From the cell containing the given text, extract its center point as [x, y] coordinate. 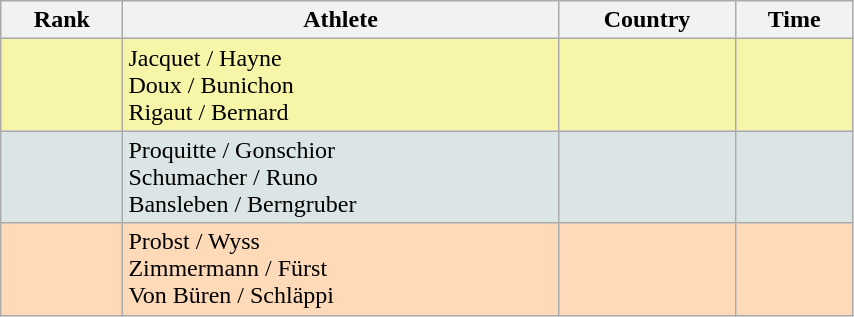
Jacquet / Hayne Doux / BunichonRigaut / Bernard [340, 85]
Country [647, 20]
Probst / WyssZimmermann / FürstVon Büren / Schläppi [340, 269]
Rank [62, 20]
Athlete [340, 20]
Time [794, 20]
Proquitte / GonschiorSchumacher / RunoBansleben / Berngruber [340, 177]
